Pinpoint the cell where the given text exists, returning its (x, y) midpoint coordinate. 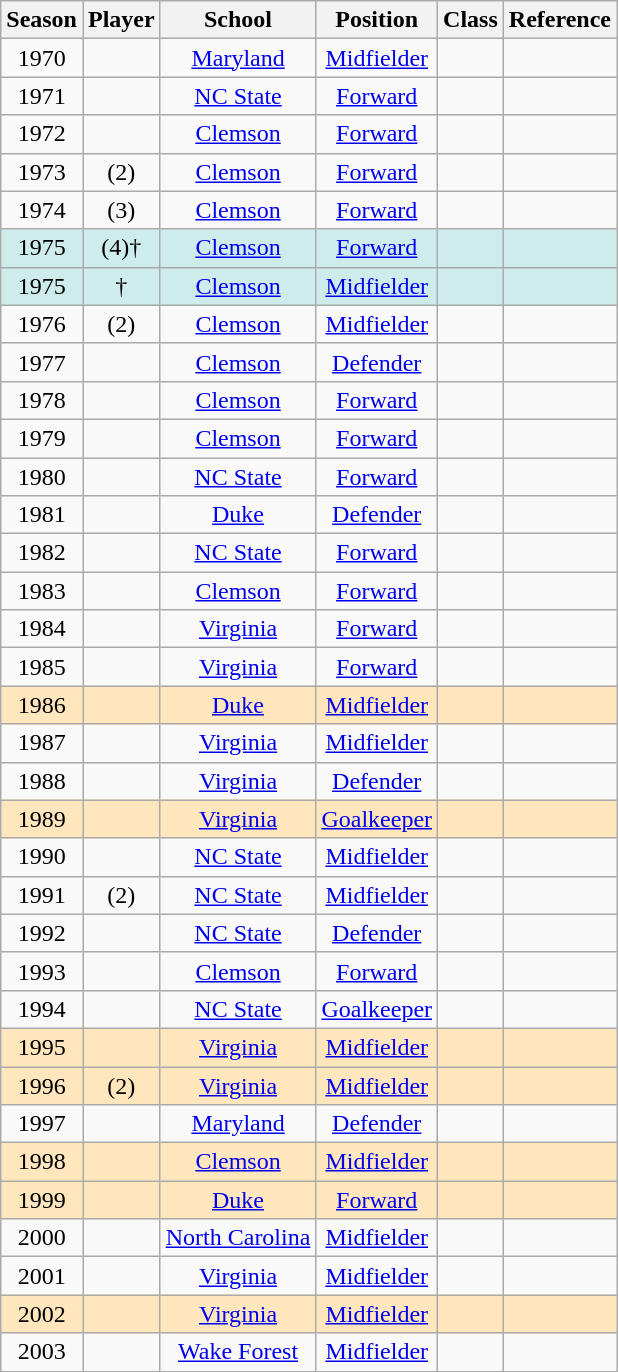
† (121, 286)
1986 (42, 705)
(3) (121, 210)
1974 (42, 210)
1989 (42, 819)
1971 (42, 96)
1977 (42, 362)
1996 (42, 1085)
1980 (42, 477)
1973 (42, 172)
1999 (42, 1200)
1985 (42, 667)
1991 (42, 895)
1982 (42, 553)
1970 (42, 58)
1988 (42, 781)
1984 (42, 629)
1995 (42, 1047)
Position (377, 20)
1990 (42, 857)
1983 (42, 591)
1994 (42, 1009)
Player (121, 20)
1987 (42, 743)
Class (471, 20)
(4)† (121, 248)
1978 (42, 400)
School (238, 20)
1993 (42, 971)
1979 (42, 438)
North Carolina (238, 1238)
Season (42, 20)
2000 (42, 1238)
2002 (42, 1314)
Wake Forest (238, 1352)
1976 (42, 324)
1998 (42, 1162)
1981 (42, 515)
1997 (42, 1124)
2003 (42, 1352)
2001 (42, 1276)
Reference (560, 20)
1972 (42, 134)
1992 (42, 933)
